Return the [x, y] coordinate for the center point of the cell that contains the specified text.  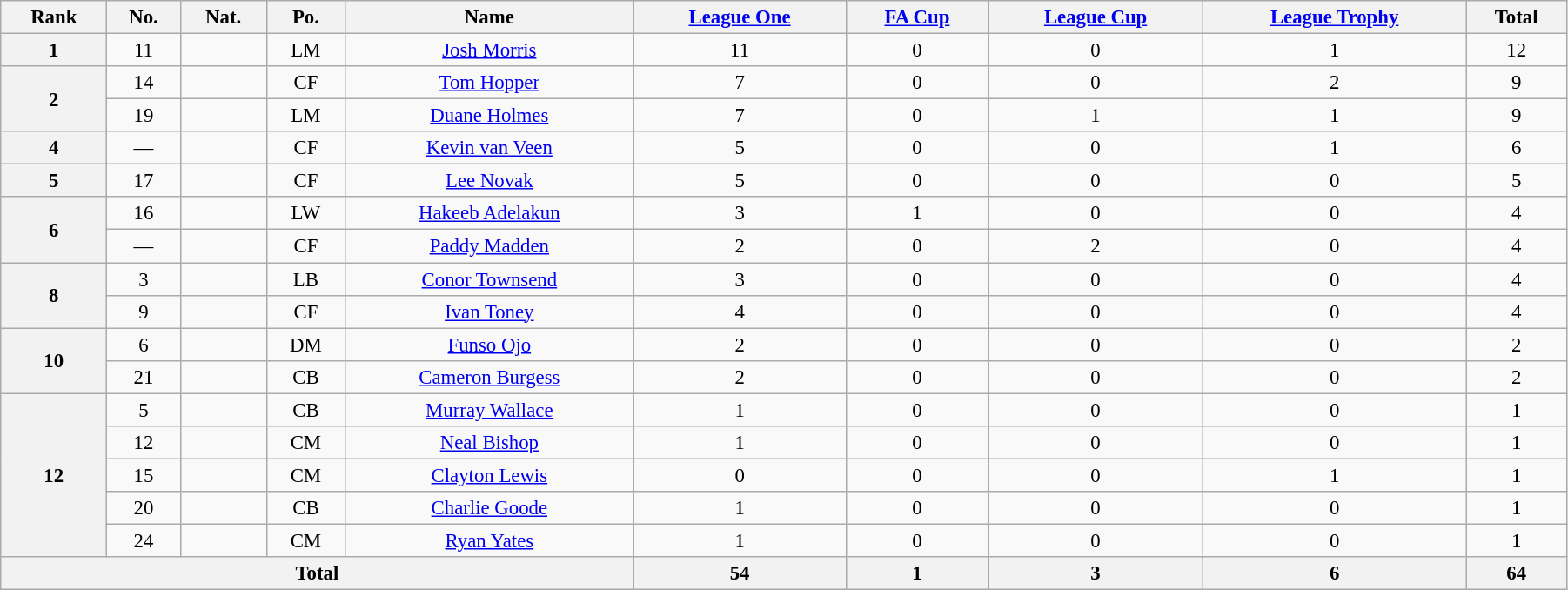
Hakeeb Adelakun [489, 213]
League Cup [1096, 17]
24 [144, 540]
21 [144, 377]
Po. [306, 17]
Paddy Madden [489, 246]
Ryan Yates [489, 540]
Name [489, 17]
Duane Holmes [489, 116]
Murray Wallace [489, 410]
54 [740, 573]
64 [1517, 573]
Cameron Burgess [489, 377]
17 [144, 181]
15 [144, 475]
Rank [54, 17]
Tom Hopper [489, 83]
Kevin van Veen [489, 148]
20 [144, 508]
Ivan Toney [489, 312]
DM [306, 345]
14 [144, 83]
16 [144, 213]
No. [144, 17]
Conor Townsend [489, 279]
Josh Morris [489, 50]
Clayton Lewis [489, 475]
8 [54, 296]
Funso Ojo [489, 345]
League One [740, 17]
League Trophy [1334, 17]
Charlie Goode [489, 508]
Lee Novak [489, 181]
LW [306, 213]
LB [306, 279]
FA Cup [917, 17]
19 [144, 116]
10 [54, 360]
Nat. [223, 17]
Neal Bishop [489, 443]
